Determine the (X, Y) coordinate at the center of the cell enclosing the given text.  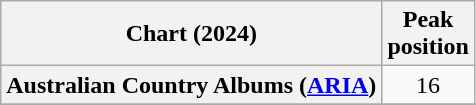
16 (428, 85)
Australian Country Albums (ARIA) (192, 85)
Peakposition (428, 34)
Chart (2024) (192, 34)
